Extract the (X, Y) coordinate from the center of the cell holding the provided text.  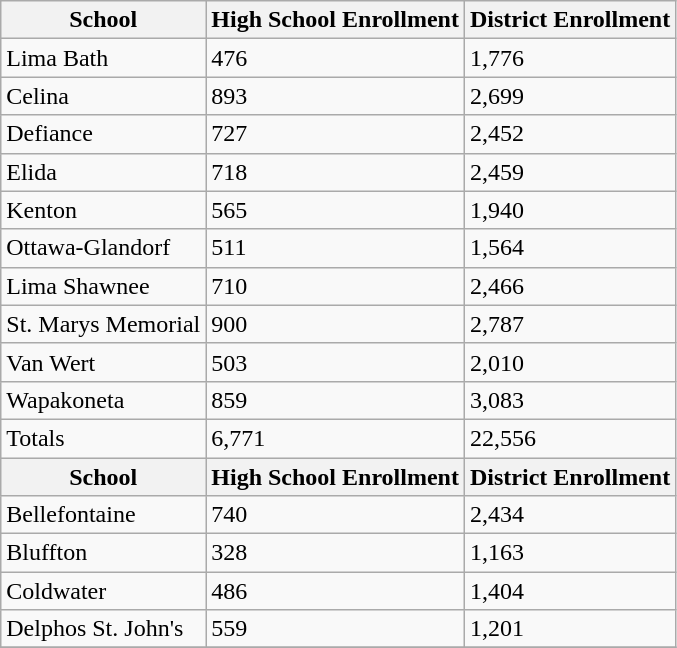
1,564 (570, 248)
486 (336, 591)
Coldwater (104, 591)
2,459 (570, 172)
Defiance (104, 134)
328 (336, 553)
718 (336, 172)
893 (336, 96)
Elida (104, 172)
559 (336, 629)
2,466 (570, 286)
900 (336, 324)
1,163 (570, 553)
503 (336, 362)
727 (336, 134)
Delphos St. John's (104, 629)
Ottawa-Glandorf (104, 248)
Celina (104, 96)
2,787 (570, 324)
Totals (104, 438)
2,699 (570, 96)
565 (336, 210)
859 (336, 400)
22,556 (570, 438)
Van Wert (104, 362)
1,776 (570, 58)
2,452 (570, 134)
3,083 (570, 400)
511 (336, 248)
St. Marys Memorial (104, 324)
Kenton (104, 210)
6,771 (336, 438)
1,940 (570, 210)
Wapakoneta (104, 400)
Lima Bath (104, 58)
Bluffton (104, 553)
740 (336, 515)
710 (336, 286)
476 (336, 58)
Lima Shawnee (104, 286)
1,201 (570, 629)
Bellefontaine (104, 515)
2,010 (570, 362)
1,404 (570, 591)
2,434 (570, 515)
